Return the (x, y) coordinate for the center point of the cell that contains the specified text.  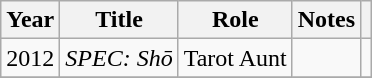
Title (119, 20)
Tarot Aunt (235, 58)
Role (235, 20)
Notes (326, 20)
Year (30, 20)
2012 (30, 58)
SPEC: Shō (119, 58)
